Search for the cell housing the specified text and yield its [x, y] center coordinate. 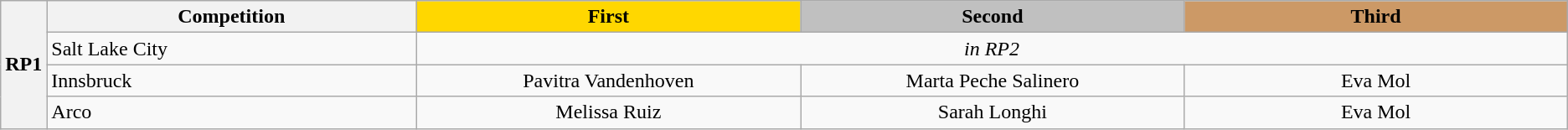
Melissa Ruiz [608, 112]
Arco [231, 112]
Innsbruck [231, 81]
Third [1375, 17]
RP1 [23, 65]
Competition [231, 17]
Pavitra Vandenhoven [608, 81]
First [608, 17]
Sarah Longhi [993, 112]
Second [993, 17]
in RP2 [992, 49]
Salt Lake City [231, 49]
Marta Peche Salinero [993, 81]
